Identify which cell holds the provided text, then report its [X, Y] central coordinate. 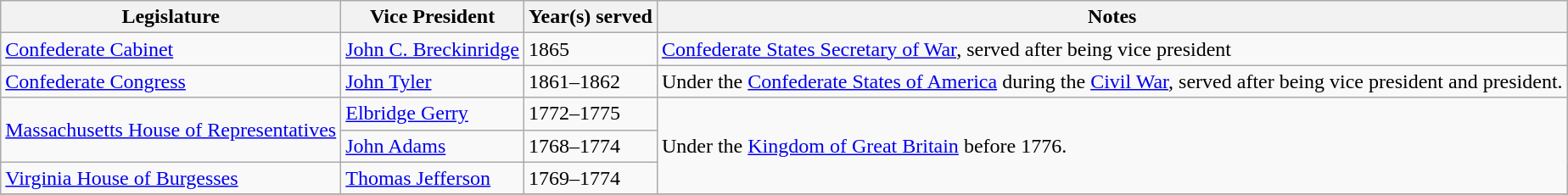
John C. Breckinridge [433, 49]
Massachusetts House of Representatives [171, 130]
Elbridge Gerry [433, 114]
Under the Kingdom of Great Britain before 1776. [1112, 146]
1769–1774 [591, 178]
Legislature [171, 17]
1772–1775 [591, 114]
Confederate Congress [171, 81]
Vice President [433, 17]
Virginia House of Burgesses [171, 178]
1865 [591, 49]
1768–1774 [591, 146]
Thomas Jefferson [433, 178]
John Tyler [433, 81]
John Adams [433, 146]
Notes [1112, 17]
Year(s) served [591, 17]
1861–1862 [591, 81]
Confederate Cabinet [171, 49]
Under the Confederate States of America during the Civil War, served after being vice president and president. [1112, 81]
Confederate States Secretary of War, served after being vice president [1112, 49]
